For the text-containing cell, return its midpoint in (x, y) coordinate format. 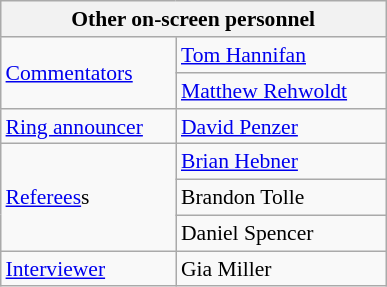
Brandon Tolle (281, 197)
David Penzer (281, 126)
Commentators (88, 72)
Interviewer (88, 269)
Ring announcer (88, 126)
Gia Miller (281, 269)
Other on-screen personnel (194, 19)
Brian Hebner (281, 162)
Refereess (88, 198)
Tom Hannifan (281, 55)
Matthew Rehwoldt (281, 91)
Daniel Spencer (281, 233)
